Return the [x, y] coordinate for the center point of the cell that contains the specified text.  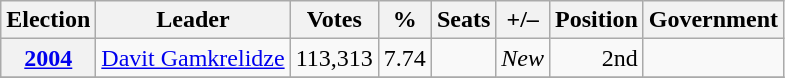
+/– [523, 20]
Leader [193, 20]
Seats [463, 20]
Government [713, 20]
% [404, 20]
2004 [48, 58]
Votes [334, 20]
Election [48, 20]
Position [597, 20]
2nd [597, 58]
7.74 [404, 58]
Davit Gamkrelidze [193, 58]
113,313 [334, 58]
New [523, 58]
